From the cell containing the given text, extract its center point as [x, y] coordinate. 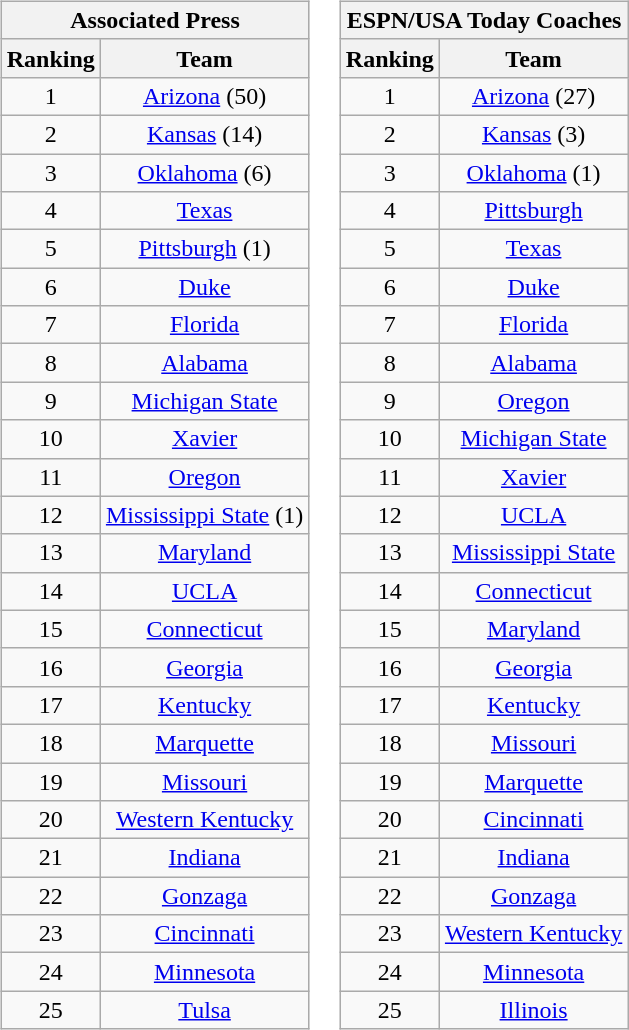
Arizona (27) [533, 96]
Arizona (50) [204, 96]
ESPN/USA Today Coaches [484, 20]
Mississippi State (1) [204, 515]
Pittsburgh [533, 211]
Associated Press [155, 20]
Oklahoma (6) [204, 173]
Kansas (3) [533, 134]
Oklahoma (1) [533, 173]
Pittsburgh (1) [204, 249]
Kansas (14) [204, 134]
Mississippi State [533, 553]
Illinois [533, 1010]
Tulsa [204, 1010]
